Return (X, Y) of the center of cell containing provided text 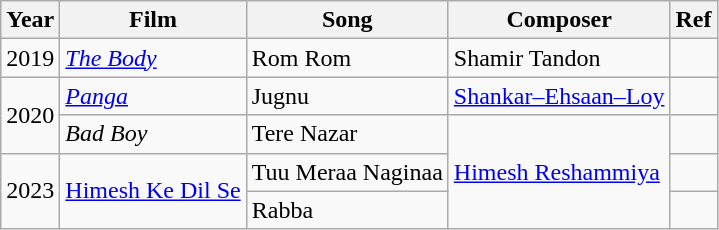
Song (347, 20)
Rom Rom (347, 58)
Ref (694, 20)
Composer (559, 20)
Shankar–Ehsaan–Loy (559, 96)
Rabba (347, 210)
Panga (153, 96)
Himesh Reshammiya (559, 172)
Tuu Meraa Naginaa (347, 172)
Tere Nazar (347, 134)
The Body (153, 58)
2020 (30, 115)
Year (30, 20)
Jugnu (347, 96)
Himesh Ke Dil Se (153, 191)
Bad Boy (153, 134)
Film (153, 20)
Shamir Tandon (559, 58)
2023 (30, 191)
2019 (30, 58)
